For the text-containing cell, return its midpoint in [x, y] coordinate format. 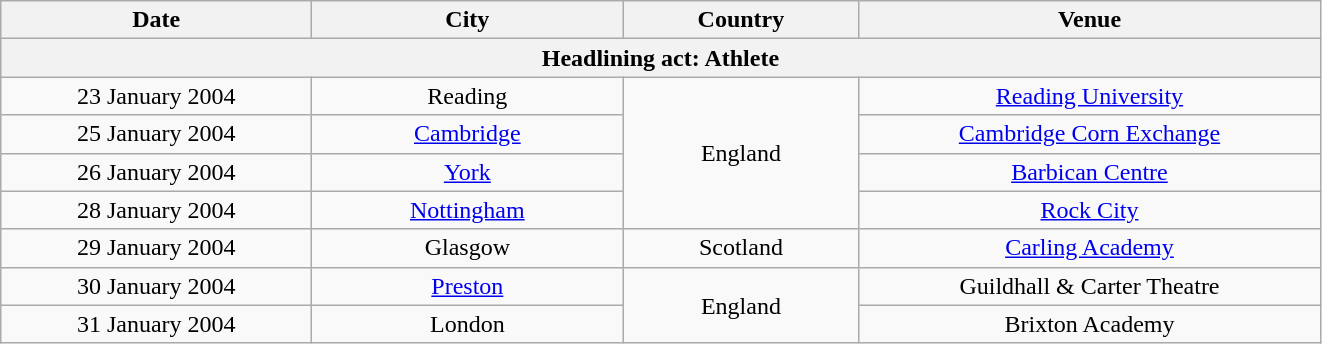
Brixton Academy [1090, 324]
26 January 2004 [156, 172]
Glasgow [468, 248]
Nottingham [468, 210]
28 January 2004 [156, 210]
Reading [468, 96]
Reading University [1090, 96]
London [468, 324]
31 January 2004 [156, 324]
Country [741, 20]
Preston [468, 286]
City [468, 20]
23 January 2004 [156, 96]
Cambridge [468, 134]
25 January 2004 [156, 134]
Scotland [741, 248]
Date [156, 20]
Carling Academy [1090, 248]
Barbican Centre [1090, 172]
29 January 2004 [156, 248]
Rock City [1090, 210]
Venue [1090, 20]
Guildhall & Carter Theatre [1090, 286]
Cambridge Corn Exchange [1090, 134]
30 January 2004 [156, 286]
York [468, 172]
Headlining act: Athlete [660, 58]
